For the text-containing cell, return its midpoint in (x, y) coordinate format. 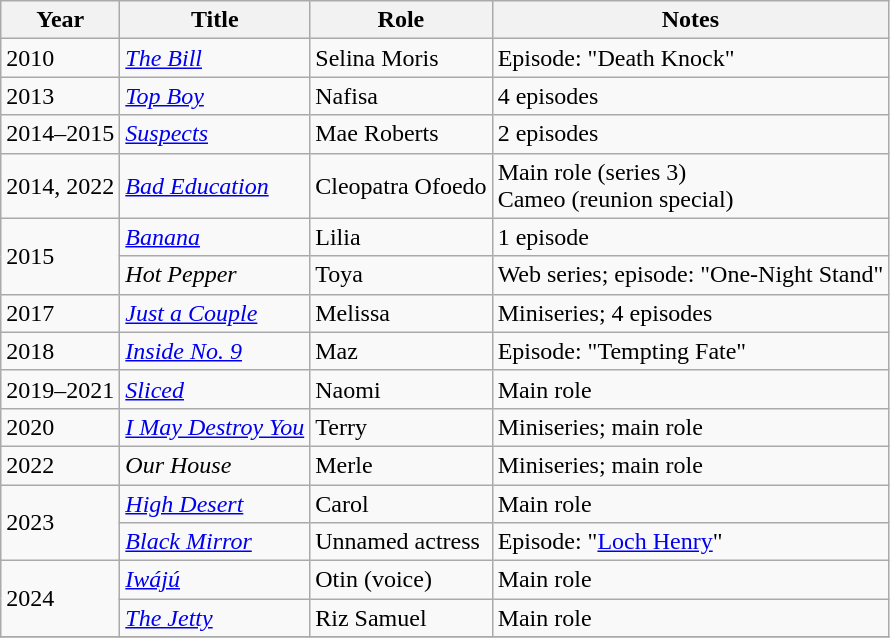
Top Boy (215, 96)
Web series; episode: "One-Night Stand" (690, 275)
Year (60, 20)
Black Mirror (215, 542)
I May Destroy You (215, 427)
Maz (401, 351)
2019–2021 (60, 389)
Melissa (401, 313)
Suspects (215, 134)
2013 (60, 96)
2 episodes (690, 134)
Unnamed actress (401, 542)
Inside No. 9 (215, 351)
Title (215, 20)
Selina Moris (401, 58)
Episode: "Tempting Fate" (690, 351)
Lilia (401, 237)
2020 (60, 427)
Cleopatra Ofoedo (401, 186)
Iwájú (215, 580)
Miniseries; 4 episodes (690, 313)
Otin (voice) (401, 580)
2014, 2022 (60, 186)
Just a Couple (215, 313)
Hot Pepper (215, 275)
1 episode (690, 237)
Banana (215, 237)
2018 (60, 351)
2010 (60, 58)
Episode: "Death Knock" (690, 58)
The Bill (215, 58)
Our House (215, 465)
Sliced (215, 389)
2014–2015 (60, 134)
Terry (401, 427)
2015 (60, 256)
Carol (401, 503)
Toya (401, 275)
2017 (60, 313)
2024 (60, 599)
Role (401, 20)
Naomi (401, 389)
Mae Roberts (401, 134)
2022 (60, 465)
4 episodes (690, 96)
Episode: "Loch Henry" (690, 542)
Notes (690, 20)
2023 (60, 522)
High Desert (215, 503)
Main role (series 3) Cameo (reunion special) (690, 186)
The Jetty (215, 618)
Merle (401, 465)
Nafisa (401, 96)
Bad Education (215, 186)
Riz Samuel (401, 618)
